Identify which cell holds the provided text, then report its (x, y) central coordinate. 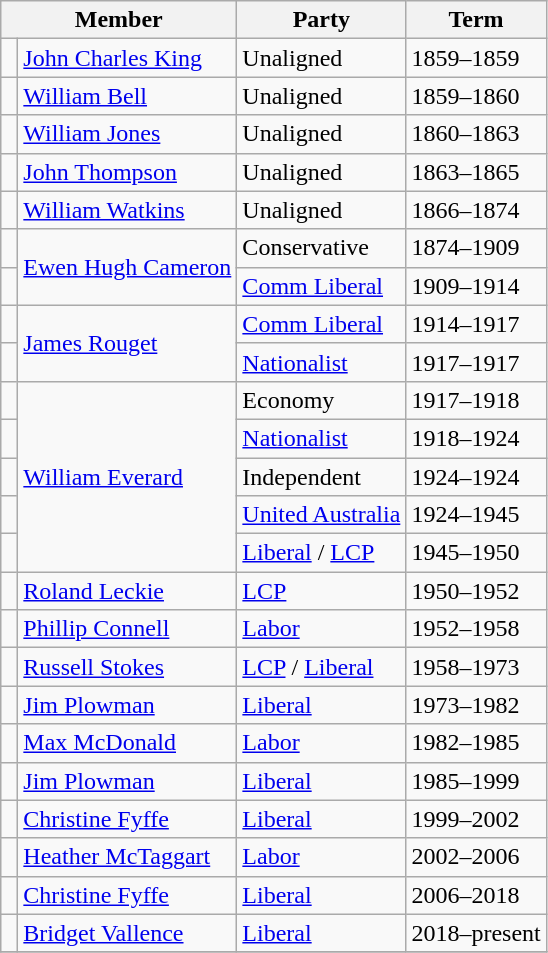
1985–1999 (476, 781)
1917–1918 (476, 400)
Russell Stokes (128, 667)
1866–1874 (476, 210)
1909–1914 (476, 286)
James Rouget (128, 343)
2006–2018 (476, 895)
William Bell (128, 96)
John Charles King (128, 58)
1863–1865 (476, 172)
Liberal / LCP (322, 553)
1860–1863 (476, 134)
William Everard (128, 476)
1924–1924 (476, 477)
Heather McTaggart (128, 857)
Economy (322, 400)
2002–2006 (476, 857)
Independent (322, 477)
Party (322, 20)
1859–1860 (476, 96)
Roland Leckie (128, 591)
Conservative (322, 248)
Phillip Connell (128, 629)
1874–1909 (476, 248)
William Watkins (128, 210)
LCP / Liberal (322, 667)
1999–2002 (476, 819)
1917–1917 (476, 362)
1950–1952 (476, 591)
1973–1982 (476, 705)
1982–1985 (476, 743)
1914–1917 (476, 324)
LCP (322, 591)
Max McDonald (128, 743)
United Australia (322, 515)
2018–present (476, 933)
William Jones (128, 134)
Term (476, 20)
1918–1924 (476, 438)
Bridget Vallence (128, 933)
1924–1945 (476, 515)
John Thompson (128, 172)
1859–1859 (476, 58)
Ewen Hugh Cameron (128, 267)
1945–1950 (476, 553)
Member (119, 20)
1952–1958 (476, 629)
1958–1973 (476, 667)
